Detect which cell encompasses the target text, then output its (x, y) center coordinate. 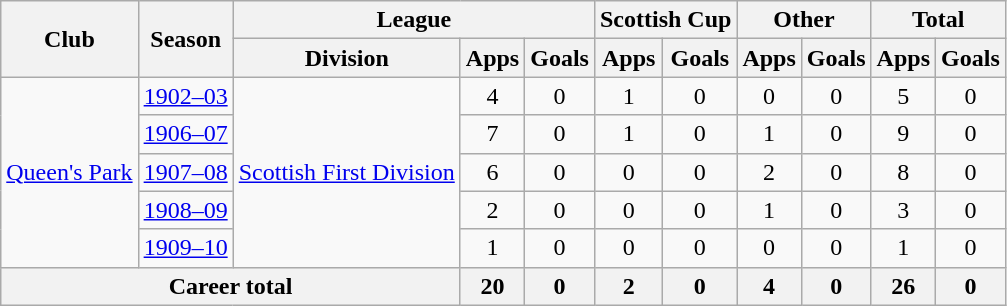
Scottish First Division (346, 172)
Other (804, 20)
Scottish Cup (665, 20)
26 (903, 286)
7 (492, 134)
6 (492, 172)
Career total (231, 286)
3 (903, 210)
8 (903, 172)
Club (70, 39)
1909–10 (186, 248)
1902–03 (186, 96)
Total (938, 20)
Division (346, 58)
5 (903, 96)
1907–08 (186, 172)
Season (186, 39)
9 (903, 134)
1908–09 (186, 210)
League (414, 20)
Queen's Park (70, 172)
1906–07 (186, 134)
20 (492, 286)
